Search for the cell housing the specified text and yield its (x, y) center coordinate. 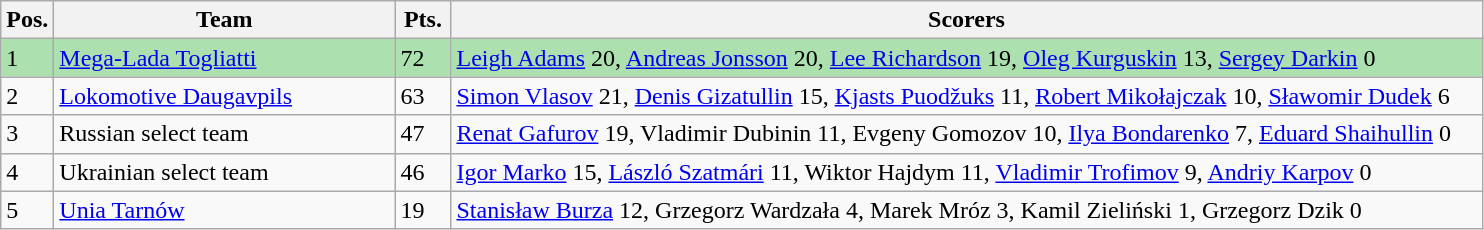
Renat Gafurov 19, Vladimir Dubinin 11, Evgeny Gomozov 10, Ilya Bondarenko 7, Eduard Shaihullin 0 (966, 134)
46 (423, 172)
19 (423, 210)
72 (423, 58)
4 (28, 172)
Simon Vlasov 21, Denis Gizatullin 15, Kjasts Puodžuks 11, Robert Mikołajczak 10, Sławomir Dudek 6 (966, 96)
Scorers (966, 20)
Mega-Lada Togliatti (224, 58)
Lokomotive Daugavpils (224, 96)
Leigh Adams 20, Andreas Jonsson 20, Lee Richardson 19, Oleg Kurguskin 13, Sergey Darkin 0 (966, 58)
63 (423, 96)
Pts. (423, 20)
Team (224, 20)
Pos. (28, 20)
Igor Marko 15, László Szatmári 11, Wiktor Hajdym 11, Vladimir Trofimov 9, Andriy Karpov 0 (966, 172)
Russian select team (224, 134)
3 (28, 134)
5 (28, 210)
1 (28, 58)
Stanisław Burza 12, Grzegorz Wardzała 4, Marek Mróz 3, Kamil Zieliński 1, Grzegorz Dzik 0 (966, 210)
Ukrainian select team (224, 172)
Unia Tarnów (224, 210)
47 (423, 134)
2 (28, 96)
